Locate the cell with the specified text and output its [X, Y] center coordinate. 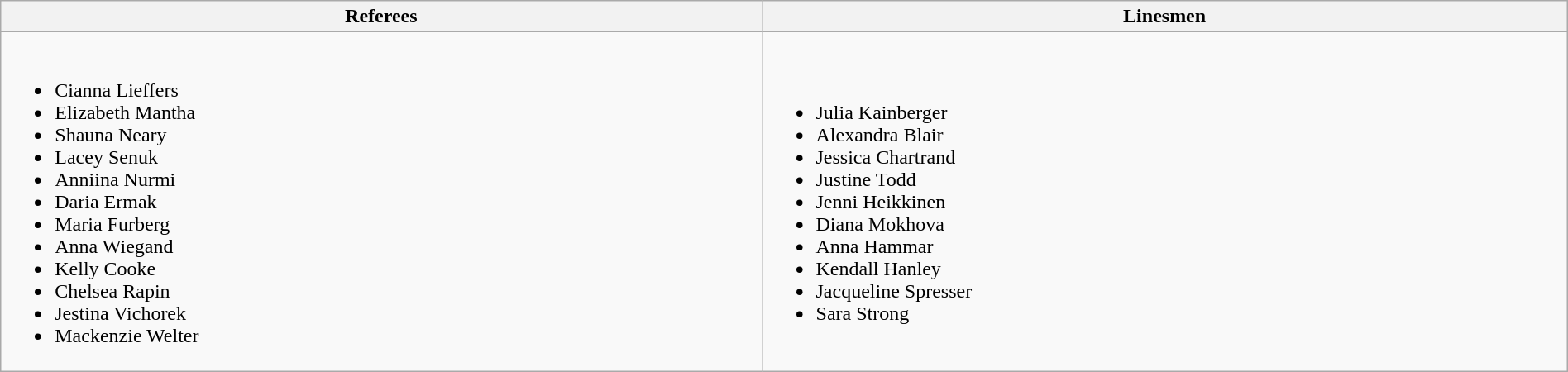
Linesmen [1164, 17]
Referees [381, 17]
